Search for the cell housing the specified text and yield its (x, y) center coordinate. 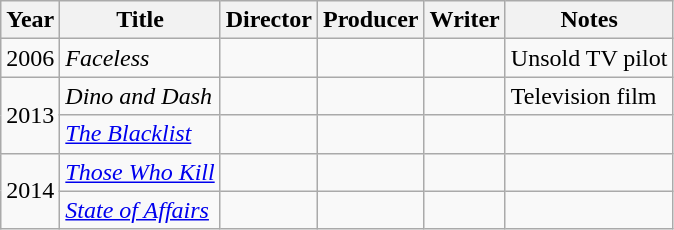
Title (140, 20)
Television film (589, 96)
State of Affairs (140, 210)
Notes (589, 20)
Dino and Dash (140, 96)
2013 (30, 115)
Writer (464, 20)
Director (268, 20)
The Blacklist (140, 134)
Unsold TV pilot (589, 58)
Faceless (140, 58)
Producer (370, 20)
Year (30, 20)
2014 (30, 191)
Those Who Kill (140, 172)
2006 (30, 58)
